From the cell containing the given text, extract its center point as [x, y] coordinate. 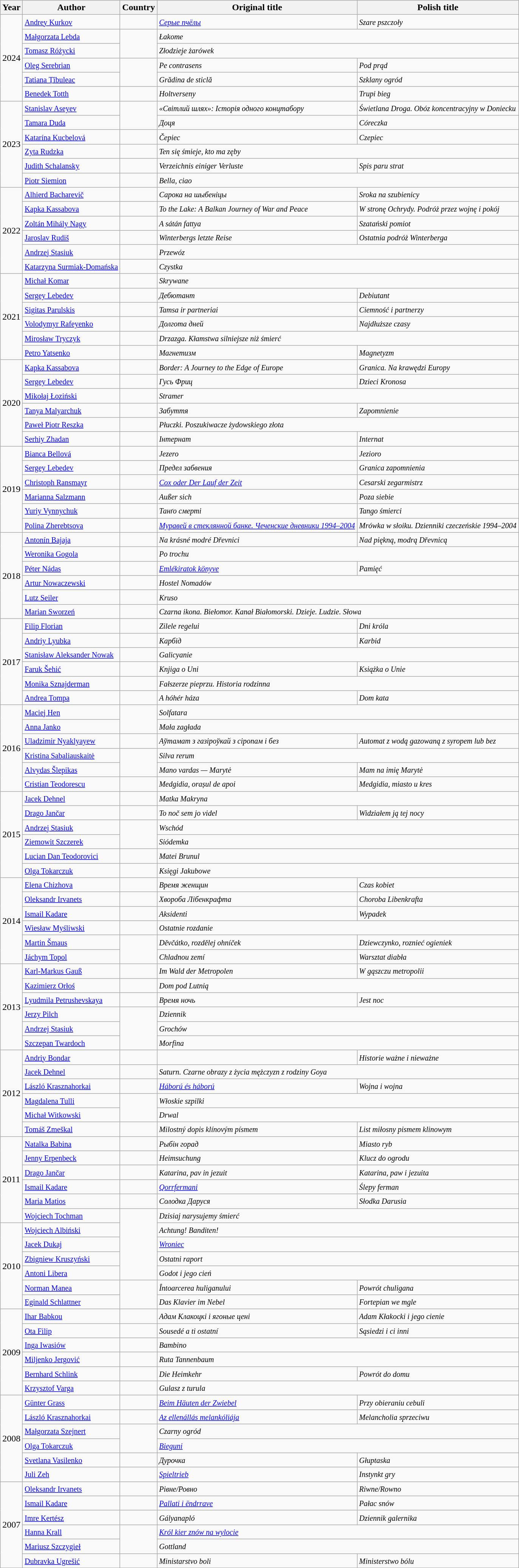
Solfatara [338, 712]
Silva rerum [338, 755]
Powrót chuligana [438, 1287]
Tomáš Zmeškal [71, 1129]
Antonín Bajaja [71, 540]
Faruk Šehić [71, 669]
Czepiec [438, 137]
Księgi Jakubowe [338, 870]
Małgorzata Szejnert [71, 1431]
Emlékiratok könyve [257, 568]
Spis paru strat [438, 165]
2007 [11, 1525]
2024 [11, 58]
Katarina, paw i jezuita [438, 1172]
Szatański pomiot [438, 223]
Zyta Rudzka [71, 151]
Widziałem ją tej nocy [438, 813]
Czarny ogród [338, 1431]
Grochów [338, 1028]
Chladnou zemí [257, 957]
Ministerstwo bólu [438, 1561]
Ostatni raport [338, 1259]
Marian Sworzeń [71, 611]
Yuriy Vynnychuk [71, 511]
Benedek Totth [71, 94]
Предел забвения [257, 468]
Karl-Markus Gauß [71, 971]
Сарока на шыбеніцы [257, 195]
Péter Nádas [71, 568]
Tatiana Țîbuleac [71, 79]
Jerzy Pilch [71, 1014]
Солодка Даруся [257, 1201]
Katarína Kucbelová [71, 137]
Pamięć [438, 568]
Cristian Teodorescu [71, 784]
Stanisław Aleksander Nowak [71, 655]
Wschód [338, 827]
Złodzieje żarówek [338, 51]
Ślepy ferman [438, 1187]
Milostný dopis klínovým písmem [257, 1129]
Alvydas Šlepikas [71, 770]
W stronę Ochrydy. Podróż przez wojnę i pokój [438, 209]
Debiutant [438, 295]
Córeczka [438, 122]
Michał Witkowski [71, 1115]
Außer sich [257, 496]
Bieguni [338, 1446]
Warsztat diabła [438, 957]
Czas kobiet [438, 885]
Siódemka [338, 841]
Mano vardas — Marytė [257, 770]
Dziennik [338, 1014]
Mam na imię Marytė [438, 770]
Galicyanie [338, 655]
Fałszerze pieprzu. Historia rodzinna [338, 683]
2008 [11, 1438]
Andriy Lyubka [71, 640]
A hóhér háza [257, 698]
Inga Iwasiów [71, 1345]
Winterbergs letzte Reise [257, 238]
Country [139, 8]
2019 [11, 489]
Аўтамат з газіроўкай з сіропам і без [257, 741]
2023 [11, 144]
Tanya Malyarchuk [71, 410]
Jest noc [438, 1000]
Uladzimir Nyaklyayew [71, 741]
Katarzyna Surmiak-Domańska [71, 266]
Katarina, pav in jezuit [257, 1172]
W gąszczu metropolii [438, 971]
Natalka Babina [71, 1144]
Bianca Bellová [71, 453]
Maciej Hen [71, 712]
Серые пчёлы [257, 22]
Powrót do domu [438, 1374]
Border: A Journey to the Edge of Europe [257, 367]
Szare pszczoły [438, 22]
Lucian Dan Teodorovici [71, 856]
Dni króla [438, 626]
Miljenko Jergović [71, 1359]
Dzisiaj narysujemy śmierć [338, 1215]
Imre Kertész [71, 1517]
Serhiy Zhadan [71, 439]
Achtung! Banditen! [338, 1230]
Pe contrasens [257, 65]
«Світлий шлях»: Історія одного концтабору [257, 108]
List miłosny pismem klinowym [438, 1129]
Stramer [338, 396]
Время женщин [257, 885]
2011 [11, 1180]
Morfina [338, 1043]
Automat z wodą gazowaną z syropem lub bez [438, 741]
Medgidia, orașul de apoi [257, 784]
Alhierd Bacharevič [71, 195]
Гусь Фриц [257, 381]
Bella, ciao [338, 180]
Volodymyr Rafeyenko [71, 324]
2013 [11, 1007]
Pallati i ëndrrave [257, 1503]
A sátán fattya [257, 223]
2010 [11, 1266]
Miasto ryb [438, 1144]
Eginald Schlattner [71, 1302]
Skrywane [338, 281]
Marianna Salzmann [71, 496]
Aksidenti [257, 914]
Карбід [257, 640]
Svetlana Vasilenko [71, 1460]
Trupi bieg [438, 94]
Małgorzata Lebda [71, 36]
Łakome [338, 36]
Рівне/Ровно [257, 1489]
Tango śmierci [438, 511]
Godot i jego cień [338, 1273]
Mariusz Szczygieł [71, 1546]
Háború és háború [257, 1086]
2014 [11, 921]
Zbigniew Kruszyński [71, 1259]
Im Wald der Metropolen [257, 971]
To noč sem jo videl [257, 813]
Norman Manea [71, 1287]
Matka Makryna [338, 798]
Głuptaska [438, 1460]
Krzysztof Varga [71, 1388]
Ziemowit Szczerek [71, 841]
Choroba Libenkrafta [438, 899]
Granica zapomnienia [438, 468]
Gályanapló [257, 1517]
Sousedé a ti ostatní [257, 1330]
Internat [438, 439]
Dziewczynko, roznieć ogieniek [438, 942]
Qorrfermani [257, 1187]
Долгота дней [257, 324]
Riwne/Rowno [438, 1489]
Verzeichnis einiger Verluste [257, 165]
Beim Häuten der Zwiebel [257, 1403]
Günter Grass [71, 1403]
Танґо смерті [257, 511]
Адам Клакоцкі і ягоные цені [257, 1316]
Jezero [257, 453]
Original title [257, 8]
Adam Kłakocki i jego cienie [438, 1316]
Książka o Unie [438, 669]
Antoni Libera [71, 1273]
Dom pod Lutnią [338, 985]
Tamsa ir partneriai [257, 309]
Petro Yatsenko [71, 353]
Магнетизм [257, 353]
Elena Chizhova [71, 885]
Întoarcerea huliganului [257, 1287]
Świetlana Droga. Obóz koncentracyjny w Doniecku [438, 108]
Інтернат [257, 439]
Lutz Seiler [71, 597]
Lyudmila Petrushevskaya [71, 1000]
Pałac snów [438, 1503]
Wypadek [438, 914]
Ten się śmieje, kto ma zęby [338, 151]
Mirosław Tryczyk [71, 338]
Pod prąd [438, 65]
Klucz do ogrodu [438, 1158]
2016 [11, 748]
2015 [11, 834]
2017 [11, 662]
Kruso [338, 597]
Year [11, 8]
Ruta Tannenbaum [338, 1359]
Dubravka Ugrešić [71, 1561]
2021 [11, 317]
Polish title [438, 8]
Instynkt gry [438, 1474]
Medgidia, miasto u kres [438, 784]
Die Heimkehr [257, 1374]
Wiesław Myśliwski [71, 928]
Christoph Ransmayr [71, 482]
Bambino [338, 1345]
Kristina Sabaliauskaitė [71, 755]
Martin Šmaus [71, 942]
Grădina de sticlă [257, 79]
Ostatnia podróż Winterberga [438, 238]
Szklany ogród [438, 79]
Magdalena Tulli [71, 1101]
Historie ważne i nieważne [438, 1057]
Paweł Piotr Reszka [71, 425]
Tomasz Różycki [71, 51]
Ihar Babkou [71, 1316]
Jezioro [438, 453]
Andriy Bondar [71, 1057]
Mikołaj Łoziński [71, 396]
Děvčátko, rozdělej ohníček [257, 942]
Dziennik galernika [438, 1517]
Ciemność i partnerzy [438, 309]
Jenny Erpenbeck [71, 1158]
Wroniec [338, 1244]
Хвороба Лібенкрафта [257, 899]
Granica. Na krawędzi Europy [438, 367]
Filip Florian [71, 626]
Hostel Nomadów [338, 583]
Oleg Serebrian [71, 65]
Jaroslav Rudiš [71, 238]
Kazimierz Orłoś [71, 985]
Nad piękną, modrą Dřevnicą [438, 540]
Забуття [257, 410]
Spieltrieb [257, 1474]
Wojciech Albiński [71, 1230]
Stanislav Aseyev [71, 108]
Magnetyzm [438, 353]
Szczepan Twardoch [71, 1043]
Weronika Gogola [71, 554]
Wojciech Tochman [71, 1215]
Poza siebie [438, 496]
Ostatnie rozdanie [338, 928]
Czystka [338, 266]
Włoskie szpilki [338, 1101]
Na krásné modré Dřevnici [257, 540]
Słodka Darusia [438, 1201]
Zapomnienie [438, 410]
2022 [11, 230]
Время ночь [257, 1000]
2012 [11, 1093]
Piotr Siemion [71, 180]
Melancholia sprzeciwu [438, 1417]
Hanna Krall [71, 1532]
Ministarstvo boli [257, 1561]
Knjiga o Uni [257, 669]
Fortepian we mgle [438, 1302]
Ota Filip [71, 1330]
Karbid [438, 640]
Zoltán Mihály Nagy [71, 223]
Przewóz [338, 252]
Рыбін горад [257, 1144]
Wojna i wojna [438, 1086]
Holtverseny [257, 94]
Drwal [338, 1115]
Доця [257, 122]
Artur Nowaczewski [71, 583]
Heimsuchung [257, 1158]
Čepiec [257, 137]
Дурочка [257, 1460]
Az ellenállás melankóliája [257, 1417]
Cox oder Der Lauf der Zeit [257, 482]
Maria Matios [71, 1201]
Drzazga. Kłamstwa silniejsze niż śmierć [338, 338]
Czarna ikona. Biełomor. Kanał Białomorski. Dzieje. Ludzie. Słowa [338, 611]
Author [71, 8]
Mrówka w słoiku. Dzienniki czeczeńskie 1994–2004 [438, 525]
Gulasz z turula [338, 1388]
Mała zagłada [338, 727]
2009 [11, 1352]
Sąsiedzi i ci inni [438, 1330]
Jáchym Topol [71, 957]
2018 [11, 575]
Anna Janko [71, 727]
Cesarski zegarmistrz [438, 482]
Sigitas Parulskis [71, 309]
Andrey Kurkov [71, 22]
Dom kata [438, 698]
Jacek Dukaj [71, 1244]
Andrea Tompa [71, 698]
Juli Zeh [71, 1474]
Bernhard Schlink [71, 1374]
Zilele regelui [257, 626]
Dzieci Kronosa [438, 381]
Płuczki. Poszukiwacze żydowskiego złota [338, 425]
Das Klavier im Nebel [257, 1302]
2020 [11, 403]
Monika Sznajderman [71, 683]
Дебютант [257, 295]
Gottland [338, 1546]
Przy obieraniu cebuli [438, 1403]
Saturn. Czarne obrazy z życia mężczyzn z rodziny Goya [338, 1072]
Michał Komar [71, 281]
Муравей в стеклянной банке. Чеченские дневники 1994–2004 [257, 525]
Najdłuższe czasy [438, 324]
Matei Brunul [338, 856]
Judith Schalansky [71, 165]
Tamara Duda [71, 122]
To the Lake: A Balkan Journey of War and Peace [257, 209]
Po trochu [338, 554]
Polina Zherebtsova [71, 525]
Sroka na szubienicy [438, 195]
Król kier znów na wylocie [338, 1532]
